Detect which cell encompasses the target text, then output its (x, y) center coordinate. 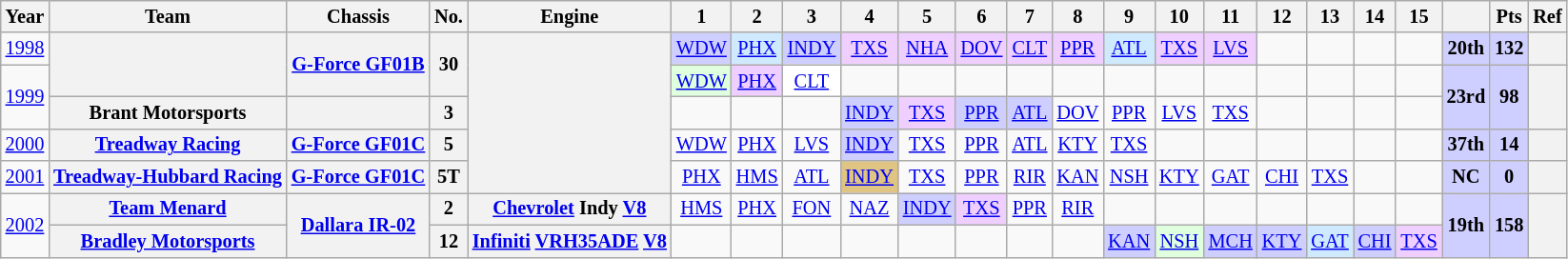
15 (1418, 16)
Bradley Motorsports (168, 241)
20th (1466, 49)
NHA (928, 49)
Year (25, 16)
19th (1466, 225)
G-Force GF01B (358, 65)
2002 (25, 225)
Brant Motorsports (168, 112)
Ref (1547, 16)
2001 (25, 177)
37th (1466, 145)
Treadway Racing (168, 145)
4 (869, 16)
10 (1179, 16)
132 (1509, 49)
1998 (25, 49)
11 (1231, 16)
1999 (25, 97)
7 (1029, 16)
158 (1509, 225)
5T (449, 177)
8 (1077, 16)
Pts (1509, 16)
98 (1509, 97)
Treadway-Hubbard Racing (168, 177)
23rd (1466, 97)
0 (1509, 177)
Chevrolet Indy V8 (570, 209)
NC (1466, 177)
Chassis (358, 16)
NAZ (869, 209)
13 (1330, 16)
30 (449, 65)
Team Menard (168, 209)
2000 (25, 145)
Dallara IR-02 (358, 225)
9 (1129, 16)
Infiniti VRH35ADE V8 (570, 241)
Engine (570, 16)
FON (812, 209)
MCH (1231, 241)
No. (449, 16)
1 (701, 16)
Team (168, 16)
6 (981, 16)
